Find where the given text appears and provide that cell's center as [x, y] coordinate. 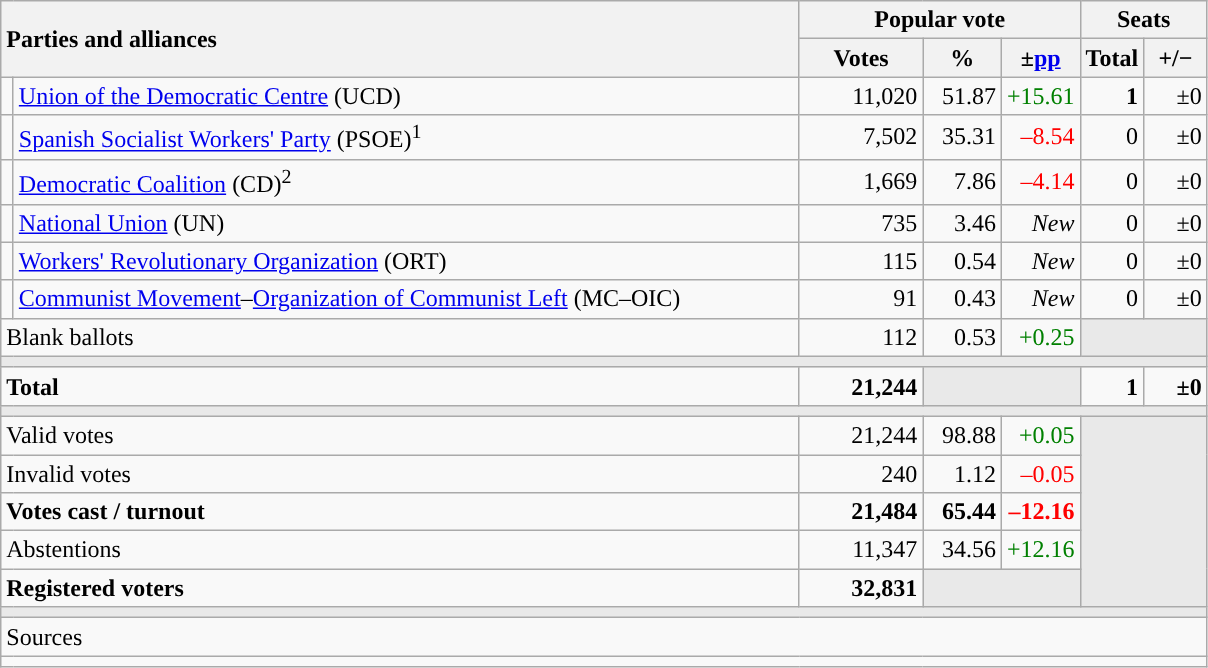
+15.61 [1040, 96]
0.54 [962, 261]
Democratic Coalition (CD)2 [406, 182]
51.87 [962, 96]
98.88 [962, 435]
Union of the Democratic Centre (UCD) [406, 96]
Blank ballots [400, 337]
65.44 [962, 512]
7.86 [962, 182]
Invalid votes [400, 474]
112 [861, 337]
Popular vote [940, 20]
Seats [1144, 20]
0.53 [962, 337]
735 [861, 223]
115 [861, 261]
Valid votes [400, 435]
Votes [861, 58]
240 [861, 474]
–0.05 [1040, 474]
0.43 [962, 299]
35.31 [962, 138]
34.56 [962, 550]
Abstentions [400, 550]
+12.16 [1040, 550]
–8.54 [1040, 138]
32,831 [861, 588]
+/− [1176, 58]
3.46 [962, 223]
±pp [1040, 58]
Spanish Socialist Workers' Party (PSOE)1 [406, 138]
7,502 [861, 138]
Parties and alliances [400, 39]
11,347 [861, 550]
% [962, 58]
1.12 [962, 474]
+0.25 [1040, 337]
91 [861, 299]
11,020 [861, 96]
Sources [604, 637]
National Union (UN) [406, 223]
Workers' Revolutionary Organization (ORT) [406, 261]
–12.16 [1040, 512]
Votes cast / turnout [400, 512]
Communist Movement–Organization of Communist Left (MC–OIC) [406, 299]
+0.05 [1040, 435]
–4.14 [1040, 182]
1,669 [861, 182]
Registered voters [400, 588]
21,484 [861, 512]
